Return [X, Y] of the center of cell containing provided text 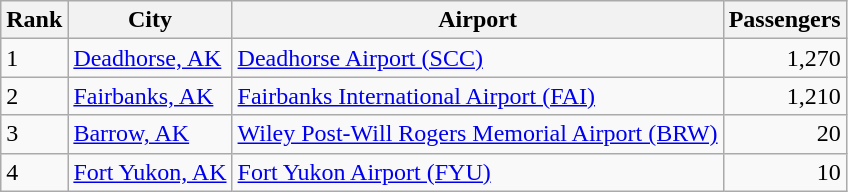
Barrow, AK [150, 134]
20 [784, 134]
Wiley Post-Will Rogers Memorial Airport (BRW) [478, 134]
Fairbanks, AK [150, 96]
10 [784, 172]
1,210 [784, 96]
Fort Yukon, AK [150, 172]
Airport [478, 20]
Deadhorse Airport (SCC) [478, 58]
3 [34, 134]
Deadhorse, AK [150, 58]
Passengers [784, 20]
2 [34, 96]
1 [34, 58]
Rank [34, 20]
Fairbanks International Airport (FAI) [478, 96]
Fort Yukon Airport (FYU) [478, 172]
4 [34, 172]
1,270 [784, 58]
City [150, 20]
